From the cell containing the given text, extract its center point as (X, Y) coordinate. 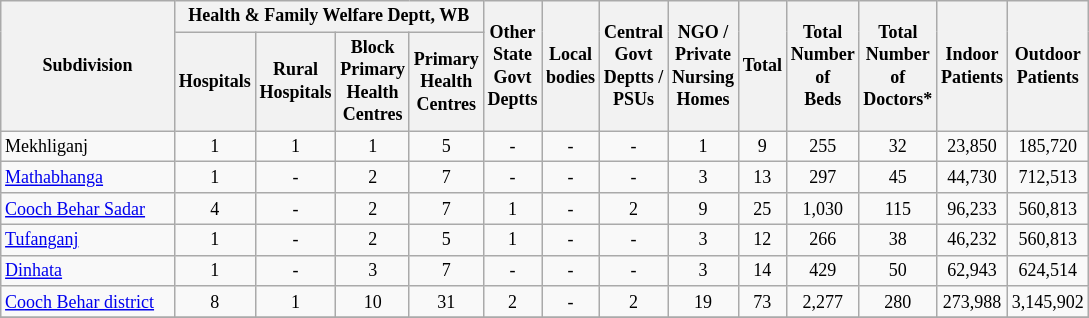
PrimaryHealthCentres (446, 82)
TotalNumberofBeds (822, 66)
273,988 (972, 302)
712,513 (1048, 178)
4 (214, 208)
3,145,902 (1048, 302)
NGO /PrivateNursingHomes (704, 66)
Cooch Behar Sadar (88, 208)
115 (898, 208)
8 (214, 302)
32 (898, 146)
38 (898, 240)
255 (822, 146)
13 (762, 178)
OutdoorPatients (1048, 66)
OtherStateGovtDeptts (512, 66)
14 (762, 270)
Mathabhanga (88, 178)
RuralHospitals (296, 82)
62,943 (972, 270)
Dinhata (88, 270)
96,233 (972, 208)
12 (762, 240)
10 (373, 302)
31 (446, 302)
50 (898, 270)
23,850 (972, 146)
Hospitals (214, 82)
73 (762, 302)
44,730 (972, 178)
624,514 (1048, 270)
185,720 (1048, 146)
TotalNumberofDoctors* (898, 66)
1,030 (822, 208)
Subdivision (88, 66)
Total (762, 66)
BlockPrimaryHealthCentres (373, 82)
429 (822, 270)
Health & Family Welfare Deptt, WB (328, 16)
IndoorPatients (972, 66)
25 (762, 208)
2,277 (822, 302)
45 (898, 178)
Mekhliganj (88, 146)
46,232 (972, 240)
CentralGovtDeptts /PSUs (633, 66)
297 (822, 178)
19 (704, 302)
Tufanganj (88, 240)
266 (822, 240)
280 (898, 302)
Cooch Behar district (88, 302)
Localbodies (571, 66)
